Search for the cell housing the specified text and yield its [x, y] center coordinate. 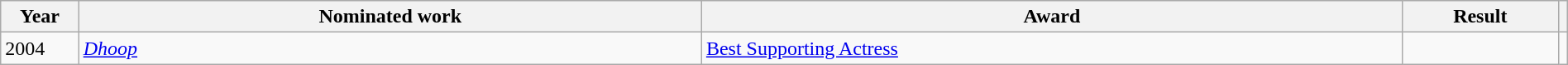
Year [40, 17]
Dhoop [390, 48]
Award [1052, 17]
Best Supporting Actress [1052, 48]
2004 [40, 48]
Result [1480, 17]
Nominated work [390, 17]
